Provide the (X, Y) coordinate of the cell's center where the given text is located.  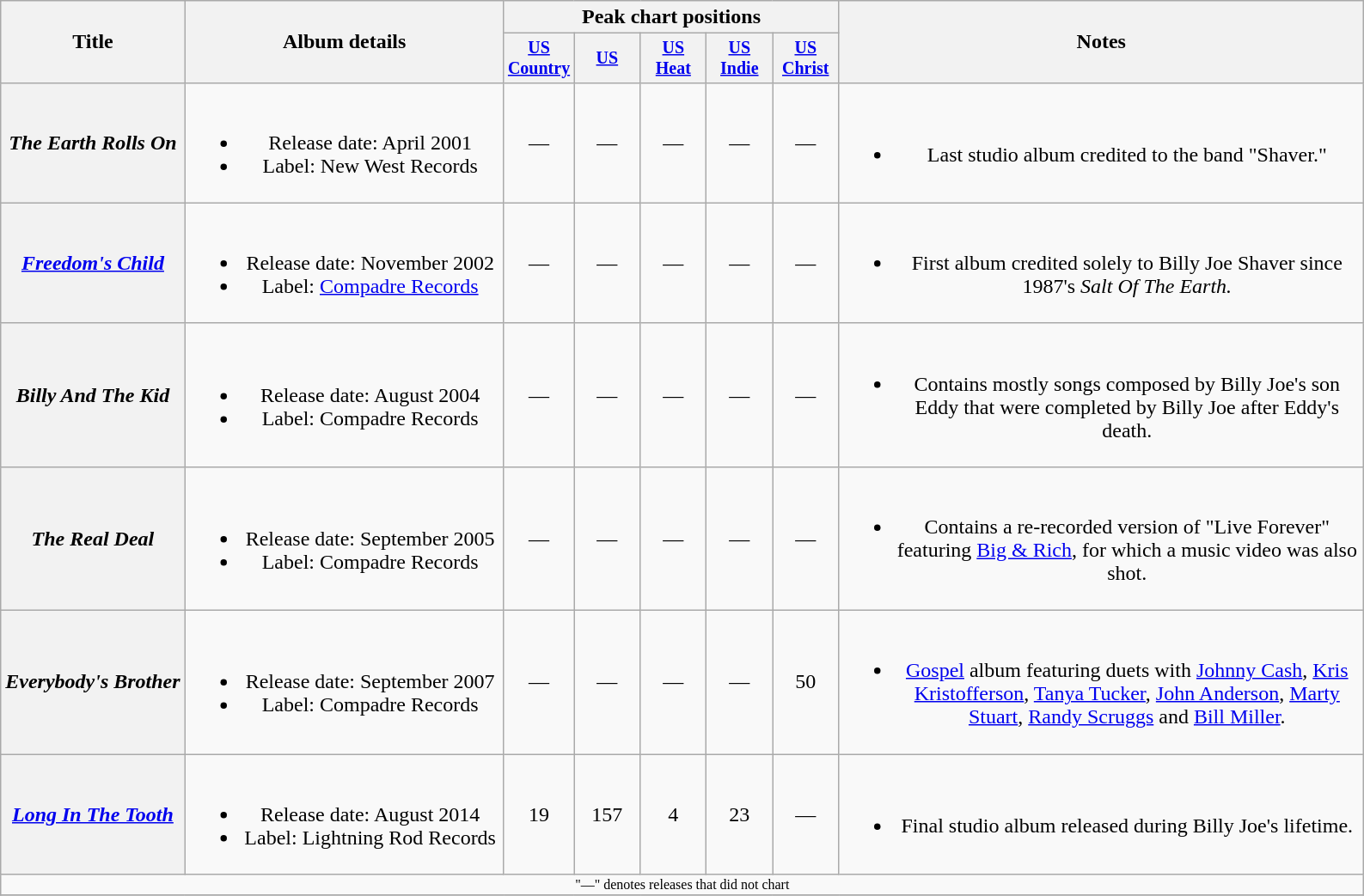
Freedom's Child (93, 263)
Release date: April 2001Label: New West Records (344, 143)
Release date: August 2014Label: Lightning Rod Records (344, 814)
Contains a re-recorded version of "Live Forever" featuring Big & Rich, for which a music video was also shot. (1102, 538)
Everybody's Brother (93, 682)
US (607, 58)
157 (607, 814)
Release date: November 2002Label: Compadre Records (344, 263)
US Heat (674, 58)
Peak chart positions (671, 17)
23 (739, 814)
First album credited solely to Billy Joe Shaver since 1987's Salt Of The Earth. (1102, 263)
50 (806, 682)
Billy And The Kid (93, 395)
Long In The Tooth (93, 814)
Final studio album released during Billy Joe's lifetime. (1102, 814)
Album details (344, 42)
Release date: September 2005Label: Compadre Records (344, 538)
Title (93, 42)
Notes (1102, 42)
Release date: August 2004Label: Compadre Records (344, 395)
Release date: September 2007Label: Compadre Records (344, 682)
US Country (539, 58)
US Christ (806, 58)
US Indie (739, 58)
19 (539, 814)
The Real Deal (93, 538)
"—" denotes releases that did not chart (682, 885)
Last studio album credited to the band "Shaver." (1102, 143)
Gospel album featuring duets with Johnny Cash, Kris Kristofferson, Tanya Tucker, John Anderson, Marty Stuart, Randy Scruggs and Bill Miller. (1102, 682)
The Earth Rolls On (93, 143)
4 (674, 814)
Contains mostly songs composed by Billy Joe's son Eddy that were completed by Billy Joe after Eddy's death. (1102, 395)
